Determine the (x, y) coordinate at the center of the cell enclosing the given text.  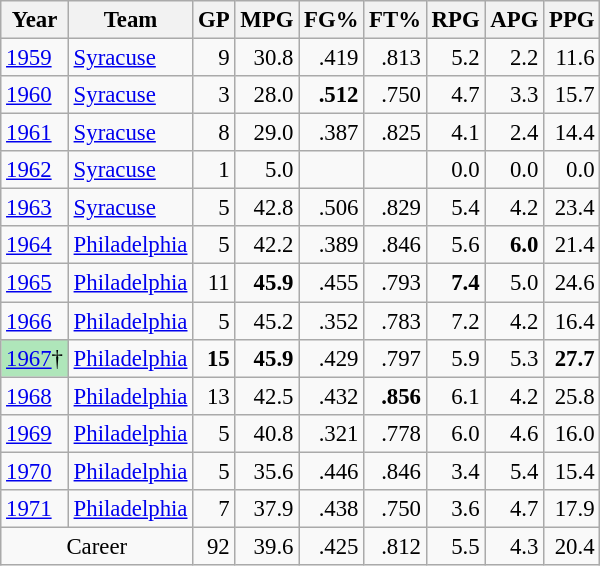
4.6 (514, 433)
.778 (396, 433)
15.4 (572, 471)
5.9 (456, 358)
39.6 (267, 546)
1963 (35, 208)
.512 (332, 95)
1968 (35, 396)
RPG (456, 20)
42.8 (267, 208)
3.4 (456, 471)
1971 (35, 509)
.793 (396, 283)
.432 (332, 396)
FG% (332, 20)
.321 (332, 433)
.813 (396, 58)
92 (214, 546)
.387 (332, 133)
40.8 (267, 433)
1969 (35, 433)
16.4 (572, 321)
GP (214, 20)
21.4 (572, 245)
.389 (332, 245)
15 (214, 358)
11.6 (572, 58)
Year (35, 20)
1959 (35, 58)
APG (514, 20)
1 (214, 170)
6.1 (456, 396)
30.8 (267, 58)
.825 (396, 133)
1960 (35, 95)
24.6 (572, 283)
.419 (332, 58)
.856 (396, 396)
2.2 (514, 58)
1970 (35, 471)
28.0 (267, 95)
4.3 (514, 546)
.438 (332, 509)
3.3 (514, 95)
20.4 (572, 546)
16.0 (572, 433)
.429 (332, 358)
.446 (332, 471)
14.4 (572, 133)
.425 (332, 546)
5.3 (514, 358)
5.6 (456, 245)
2.4 (514, 133)
.352 (332, 321)
1967† (35, 358)
37.9 (267, 509)
3.6 (456, 509)
Team (130, 20)
29.0 (267, 133)
.783 (396, 321)
1961 (35, 133)
3 (214, 95)
1965 (35, 283)
27.7 (572, 358)
42.5 (267, 396)
1964 (35, 245)
.797 (396, 358)
PPG (572, 20)
.812 (396, 546)
7.2 (456, 321)
11 (214, 283)
15.7 (572, 95)
.506 (332, 208)
5.2 (456, 58)
17.9 (572, 509)
FT% (396, 20)
.829 (396, 208)
Career (97, 546)
1966 (35, 321)
5.5 (456, 546)
1962 (35, 170)
7 (214, 509)
42.2 (267, 245)
8 (214, 133)
35.6 (267, 471)
.455 (332, 283)
4.1 (456, 133)
25.8 (572, 396)
45.2 (267, 321)
13 (214, 396)
7.4 (456, 283)
23.4 (572, 208)
9 (214, 58)
MPG (267, 20)
